From the cell containing the given text, extract its center point as (X, Y) coordinate. 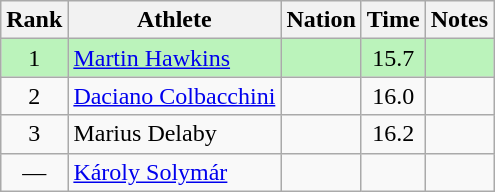
Martin Hawkins (174, 58)
Daciano Colbacchini (174, 96)
Notes (459, 20)
Károly Solymár (174, 172)
Marius Delaby (174, 134)
Rank (34, 20)
15.7 (393, 58)
16.0 (393, 96)
3 (34, 134)
16.2 (393, 134)
2 (34, 96)
— (34, 172)
Time (393, 20)
1 (34, 58)
Nation (321, 20)
Athlete (174, 20)
